Return the [x, y] coordinate for the center point of the cell that contains the specified text.  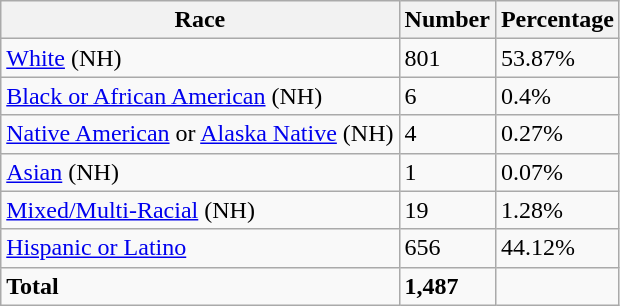
Mixed/Multi-Racial (NH) [200, 210]
1,487 [447, 286]
53.87% [557, 58]
0.27% [557, 134]
1 [447, 172]
Native American or Alaska Native (NH) [200, 134]
1.28% [557, 210]
0.07% [557, 172]
19 [447, 210]
0.4% [557, 96]
4 [447, 134]
Percentage [557, 20]
Total [200, 286]
801 [447, 58]
White (NH) [200, 58]
Hispanic or Latino [200, 248]
6 [447, 96]
Number [447, 20]
Race [200, 20]
Black or African American (NH) [200, 96]
656 [447, 248]
44.12% [557, 248]
Asian (NH) [200, 172]
